Return the (X, Y) coordinate for the center point of the cell that contains the specified text.  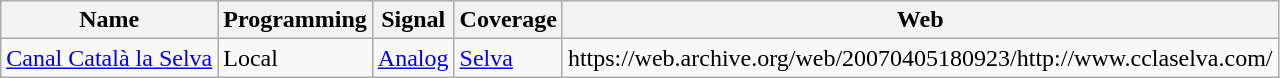
Coverage (508, 20)
Programming (296, 20)
Local (296, 58)
Name (110, 20)
Signal (413, 20)
Analog (413, 58)
Canal Català la Selva (110, 58)
Selva (508, 58)
https://web.archive.org/web/20070405180923/http://www.cclaselva.com/ (920, 58)
Web (920, 20)
